Find where the given text appears and provide that cell's center as (X, Y) coordinate. 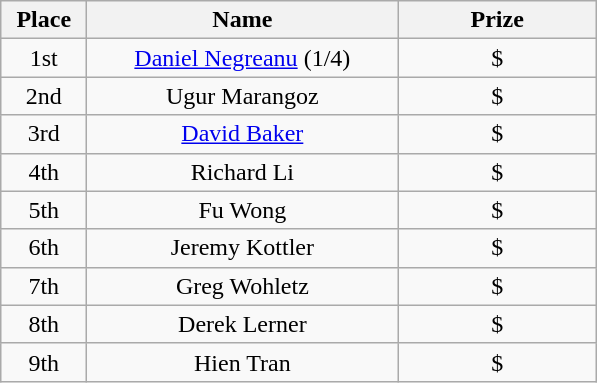
2nd (44, 96)
6th (44, 248)
3rd (44, 134)
Name (242, 20)
Hien Tran (242, 362)
David Baker (242, 134)
Jeremy Kottler (242, 248)
8th (44, 324)
Derek Lerner (242, 324)
Ugur Marangoz (242, 96)
9th (44, 362)
5th (44, 210)
Fu Wong (242, 210)
1st (44, 58)
Place (44, 20)
Richard Li (242, 172)
Greg Wohletz (242, 286)
7th (44, 286)
Prize (498, 20)
Daniel Negreanu (1/4) (242, 58)
4th (44, 172)
